Detect which cell encompasses the target text, then output its [x, y] center coordinate. 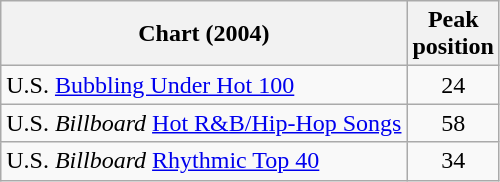
U.S. Billboard Hot R&B/Hip-Hop Songs [204, 123]
Peakposition [453, 34]
58 [453, 123]
34 [453, 161]
U.S. Billboard Rhythmic Top 40 [204, 161]
U.S. Bubbling Under Hot 100 [204, 85]
Chart (2004) [204, 34]
24 [453, 85]
